Return the (X, Y) coordinate for the center point of the cell that contains the specified text.  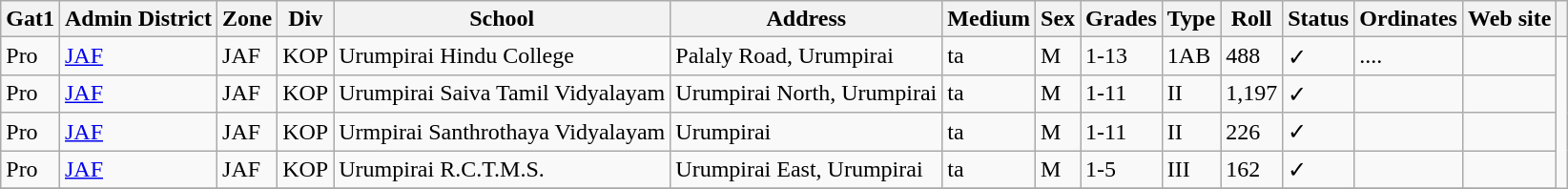
Ordinates (1409, 19)
Medium (989, 19)
Urumpirai Saiva Tamil Vidyalayam (502, 94)
Urumpirai Hindu College (502, 56)
Urmpirai Santhrothaya Vidyalayam (502, 132)
Urumpirai East, Urumpirai (807, 170)
Type (1190, 19)
Palaly Road, Urumpirai (807, 56)
226 (1251, 132)
III (1190, 170)
Admin District (137, 19)
.... (1409, 56)
1,197 (1251, 94)
Grades (1122, 19)
1-13 (1122, 56)
488 (1251, 56)
Zone (248, 19)
Div (305, 19)
School (502, 19)
Web site (1509, 19)
Urumpirai (807, 132)
162 (1251, 170)
1-5 (1122, 170)
Urumpirai North, Urumpirai (807, 94)
1AB (1190, 56)
Status (1318, 19)
Urumpirai R.C.T.M.S. (502, 170)
Address (807, 19)
Sex (1059, 19)
Gat1 (31, 19)
Roll (1251, 19)
